Find where the given text appears and provide that cell's center as (x, y) coordinate. 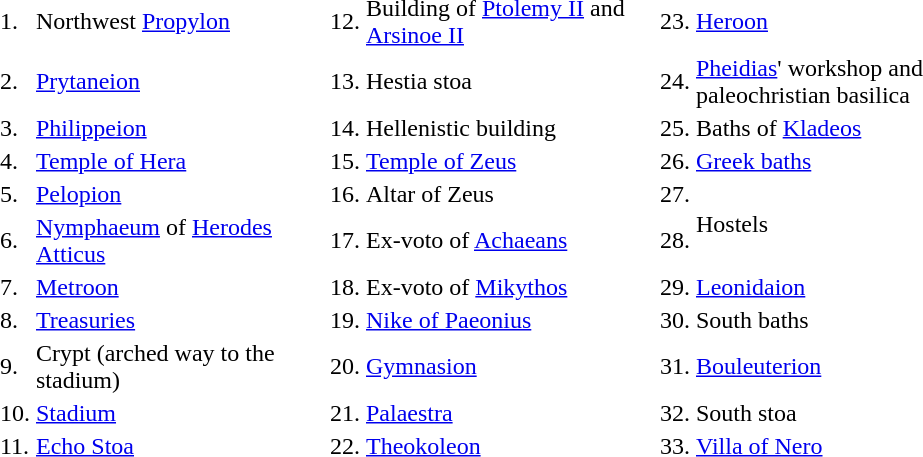
Gymnasion (510, 366)
Palaestra (510, 413)
30. (674, 320)
Stadium (180, 413)
29. (674, 287)
18. (344, 287)
14. (344, 128)
Metroon (180, 287)
Temple of Hera (180, 161)
26. (674, 161)
Temple of Zeus (510, 161)
Hellenistic building (510, 128)
24. (674, 82)
15. (344, 161)
Nike of Paeonius (510, 320)
27. (674, 194)
Prytaneion (180, 82)
Pelopion (180, 194)
Philippeion (180, 128)
Ex-voto of Achaeans (510, 240)
Ex-voto of Mikythos (510, 287)
17. (344, 240)
Crypt (arched way to the stadium) (180, 366)
19. (344, 320)
25. (674, 128)
Treasuries (180, 320)
16. (344, 194)
20. (344, 366)
Hestia stoa (510, 82)
13. (344, 82)
Altar of Zeus (510, 194)
32. (674, 413)
28. (674, 240)
Nymphaeum of Herodes Atticus (180, 240)
31. (674, 366)
21. (344, 413)
